Locate the cell with the specified text and output its [x, y] center coordinate. 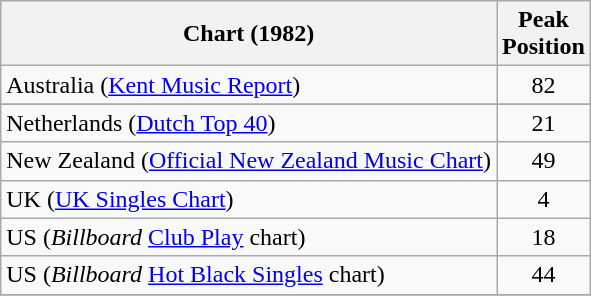
49 [544, 161]
US (Billboard Club Play chart) [249, 237]
Chart (1982) [249, 34]
US (Billboard Hot Black Singles chart) [249, 275]
44 [544, 275]
21 [544, 123]
Netherlands (Dutch Top 40) [249, 123]
4 [544, 199]
Peak Position [544, 34]
UK (UK Singles Chart) [249, 199]
18 [544, 237]
82 [544, 85]
New Zealand (Official New Zealand Music Chart) [249, 161]
Australia (Kent Music Report) [249, 85]
